For the text-containing cell, return its midpoint in [x, y] coordinate format. 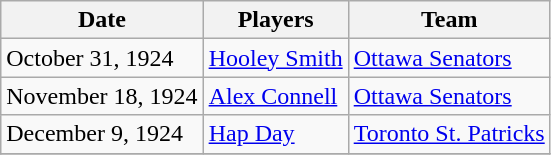
Hooley Smith [276, 58]
December 9, 1924 [102, 134]
Date [102, 20]
Team [449, 20]
November 18, 1924 [102, 96]
Toronto St. Patricks [449, 134]
October 31, 1924 [102, 58]
Alex Connell [276, 96]
Players [276, 20]
Hap Day [276, 134]
